Extract the (X, Y) coordinate from the center of the cell holding the provided text.  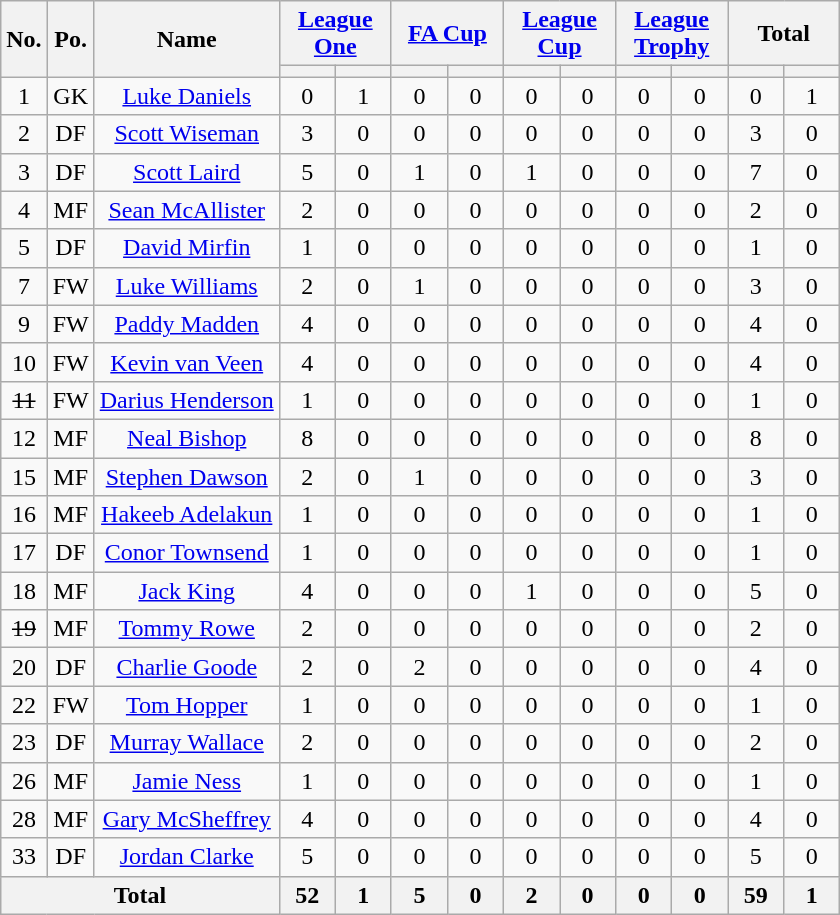
David Mirfin (186, 248)
28 (24, 819)
33 (24, 857)
Po. (70, 39)
League One (335, 34)
League Trophy (672, 34)
Jordan Clarke (186, 857)
12 (24, 438)
Jamie Ness (186, 781)
17 (24, 553)
23 (24, 743)
Sean McAllister (186, 210)
League Cup (559, 34)
Stephen Dawson (186, 477)
Charlie Goode (186, 667)
Conor Townsend (186, 553)
10 (24, 362)
Kevin van Veen (186, 362)
Hakeeb Adelakun (186, 515)
No. (24, 39)
22 (24, 705)
Darius Henderson (186, 400)
Scott Laird (186, 172)
Luke Daniels (186, 96)
11 (24, 400)
59 (756, 895)
16 (24, 515)
Murray Wallace (186, 743)
20 (24, 667)
Name (186, 39)
Tom Hopper (186, 705)
52 (307, 895)
18 (24, 591)
GK (70, 96)
Gary McSheffrey (186, 819)
Neal Bishop (186, 438)
Jack King (186, 591)
19 (24, 629)
Scott Wiseman (186, 134)
9 (24, 324)
Paddy Madden (186, 324)
26 (24, 781)
15 (24, 477)
Luke Williams (186, 286)
Tommy Rowe (186, 629)
FA Cup (447, 34)
